Return the [X, Y] coordinate for the center point of the cell that contains the specified text.  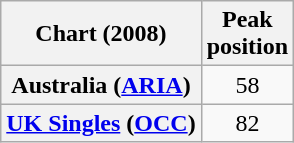
UK Singles (OCC) [101, 123]
58 [247, 85]
Peak position [247, 34]
Chart (2008) [101, 34]
82 [247, 123]
Australia (ARIA) [101, 85]
